Output the [X, Y] coordinate of the center of the cell containing the given text.  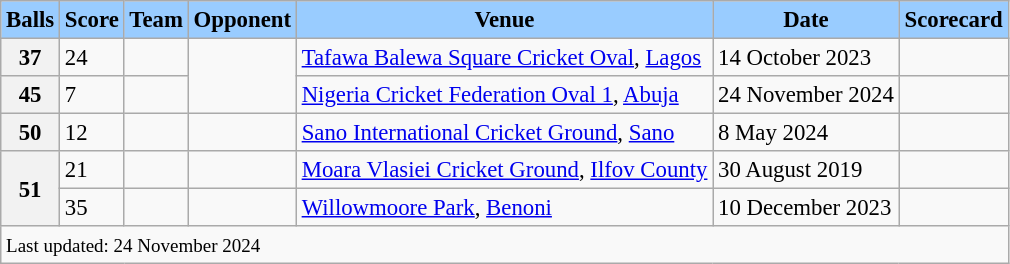
Score [92, 20]
50 [30, 133]
Nigeria Cricket Federation Oval 1, Abuja [504, 95]
8 May 2024 [806, 133]
Scorecard [954, 20]
Sano International Cricket Ground, Sano [504, 133]
Opponent [242, 20]
Willowmoore Park, Benoni [504, 208]
30 August 2019 [806, 170]
Tafawa Balewa Square Cricket Oval, Lagos [504, 58]
21 [92, 170]
14 October 2023 [806, 58]
Date [806, 20]
51 [30, 188]
7 [92, 95]
Last updated: 24 November 2024 [504, 245]
12 [92, 133]
Venue [504, 20]
Moara Vlasiei Cricket Ground, Ilfov County [504, 170]
10 December 2023 [806, 208]
24 [92, 58]
35 [92, 208]
24 November 2024 [806, 95]
37 [30, 58]
Team [156, 20]
Balls [30, 20]
45 [30, 95]
